Capture the cell that displays the provided text and extract its [X, Y] central coordinate. 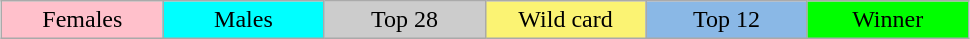
Winner [888, 20]
Top 12 [726, 20]
Females [82, 20]
Top 28 [404, 20]
Males [244, 20]
Wild card [566, 20]
